Provide the [X, Y] coordinate of the cell's center where the given text is located.  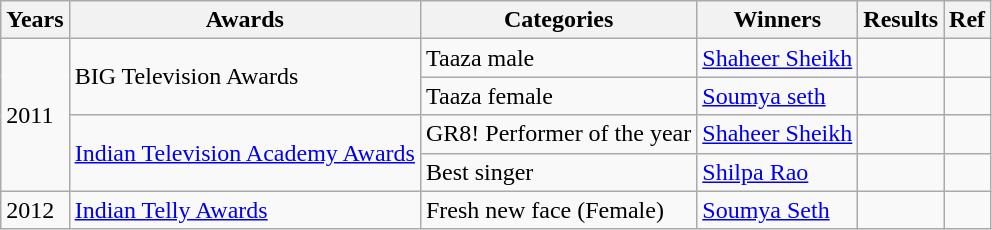
Awards [244, 20]
2011 [35, 115]
Years [35, 20]
Taaza female [558, 96]
Indian Television Academy Awards [244, 153]
Best singer [558, 172]
Soumya seth [778, 96]
Ref [968, 20]
Indian Telly Awards [244, 210]
2012 [35, 210]
Categories [558, 20]
Winners [778, 20]
Fresh new face (Female) [558, 210]
Soumya Seth [778, 210]
Shilpa Rao [778, 172]
Results [901, 20]
GR8! Performer of the year [558, 134]
BIG Television Awards [244, 77]
Taaza male [558, 58]
